Scan for the cell matching the given text and deliver its (x, y) coordinate at center. 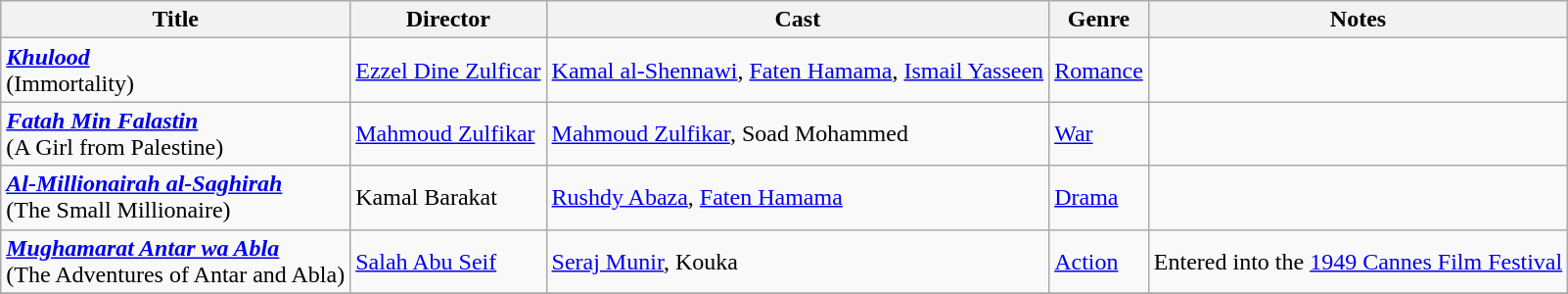
Director (448, 20)
Action (1099, 261)
Romance (1099, 71)
Mughamarat Antar wa Abla(The Adventures of Antar and Abla) (176, 261)
Title (176, 20)
Kamal Barakat (448, 198)
War (1099, 133)
Ezzel Dine Zulficar (448, 71)
Mahmoud Zulfikar (448, 133)
Al-Millionairah al-Saghirah(The Small Millionaire) (176, 198)
Entered into the 1949 Cannes Film Festival (1358, 261)
Mahmoud Zulfikar, Soad Mohammed (798, 133)
Kamal al-Shennawi, Faten Hamama, Ismail Yasseen (798, 71)
Cast (798, 20)
Drama (1099, 198)
Khulood(Immortality) (176, 71)
Seraj Munir, Kouka (798, 261)
Notes (1358, 20)
Rushdy Abaza, Faten Hamama (798, 198)
Salah Abu Seif (448, 261)
Genre (1099, 20)
Fatah Min Falastin(A Girl from Palestine) (176, 133)
